Return the [X, Y] coordinate for the center point of the cell that contains the specified text.  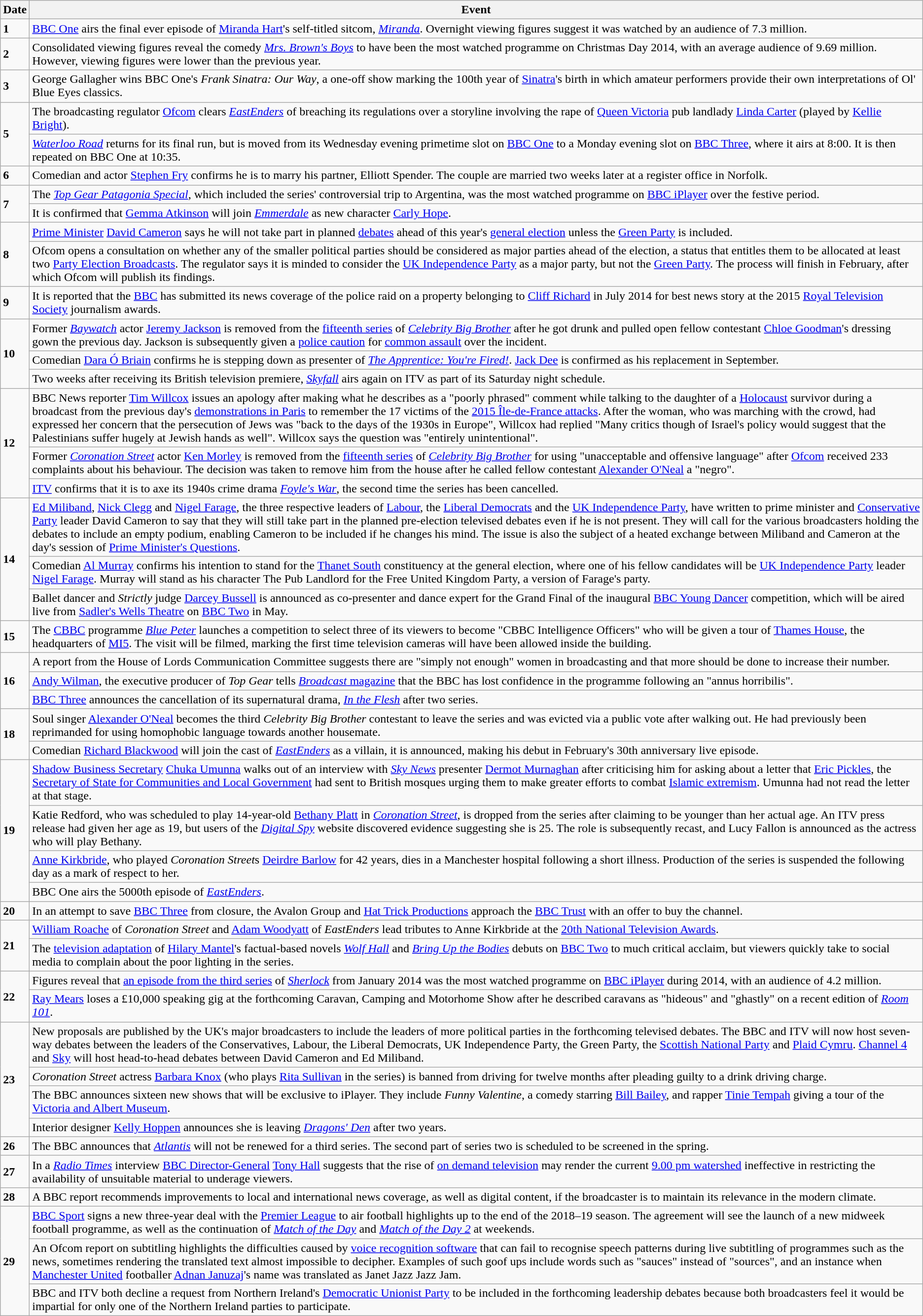
19 [15, 830]
10 [15, 353]
26 [15, 1146]
5 [15, 134]
21 [15, 945]
16 [15, 681]
3 [15, 86]
Date [15, 10]
In an attempt to save BBC Three from closure, the Avalon Group and Hat Trick Productions approach the BBC Trust with an offer to buy the channel. [476, 911]
15 [15, 637]
2 [15, 54]
28 [15, 1197]
20 [15, 911]
9 [15, 303]
BBC One airs the 5000th episode of EastEnders. [476, 892]
The BBC announces that Atlantis will not be renewed for a third series. The second part of series two is scheduled to be screened in the spring. [476, 1146]
BBC Three announces the cancellation of its supernatural drama, In the Flesh after two series. [476, 699]
It is confirmed that Gemma Atkinson will join Emmerdale as new character Carly Hope. [476, 213]
8 [15, 254]
12 [15, 443]
ITV confirms that it is to axe its 1940s crime drama Foyle's War, the second time the series has been cancelled. [476, 488]
23 [15, 1079]
Two weeks after receiving its British television premiere, Skyfall airs again on ITV as part of its Saturday night schedule. [476, 379]
Prime Minister David Cameron says he will not take part in planned debates ahead of this year's general election unless the Green Party is included. [476, 232]
18 [15, 734]
29 [15, 1261]
7 [15, 204]
Interior designer Kelly Hoppen announces she is leaving Dragons' Den after two years. [476, 1127]
William Roache of Coronation Street and Adam Woodyatt of EastEnders lead tributes to Anne Kirkbride at the 20th National Television Awards. [476, 930]
6 [15, 175]
22 [15, 997]
Event [476, 10]
1 [15, 29]
27 [15, 1171]
14 [15, 559]
